Provide the [X, Y] coordinate of the cell's center where the given text is located.  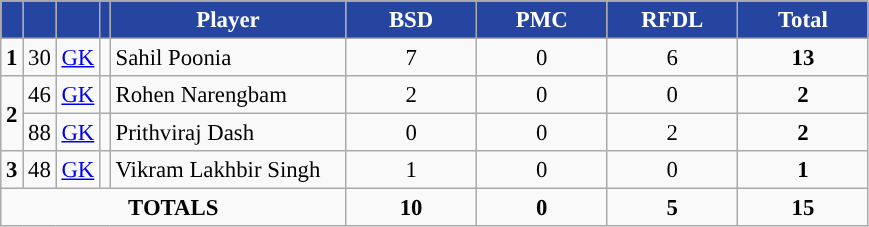
46 [40, 95]
Player [228, 20]
PMC [542, 20]
Rohen Narengbam [228, 95]
6 [672, 58]
7 [412, 58]
Total [804, 20]
Vikram Lakhbir Singh [228, 170]
5 [672, 208]
13 [804, 58]
10 [412, 208]
88 [40, 133]
BSD [412, 20]
Prithviraj Dash [228, 133]
3 [12, 170]
TOTALS [174, 208]
Sahil Poonia [228, 58]
48 [40, 170]
30 [40, 58]
15 [804, 208]
RFDL [672, 20]
